Pinpoint the cell where the given text exists, returning its [x, y] midpoint coordinate. 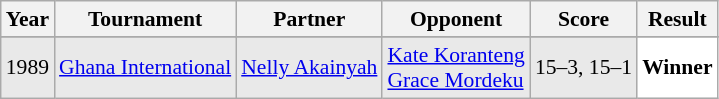
Winner [678, 68]
Tournament [145, 19]
15–3, 15–1 [584, 68]
Score [584, 19]
Partner [309, 19]
Opponent [456, 19]
Ghana International [145, 68]
1989 [28, 68]
Result [678, 19]
Year [28, 19]
Kate Koranteng Grace Mordeku [456, 68]
Nelly Akainyah [309, 68]
